For the text-containing cell, return its midpoint in [x, y] coordinate format. 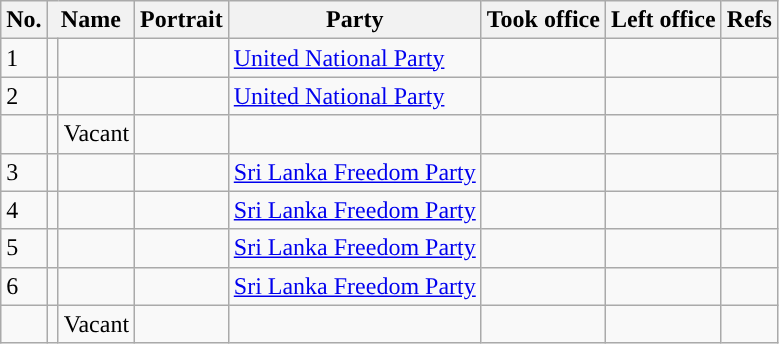
4 [24, 210]
Name [90, 20]
1 [24, 58]
Left office [663, 20]
2 [24, 96]
Refs [749, 20]
Party [354, 20]
Portrait [182, 20]
5 [24, 248]
3 [24, 172]
6 [24, 286]
Took office [543, 20]
No. [24, 20]
